Pinpoint the cell where the given text exists, returning its [x, y] midpoint coordinate. 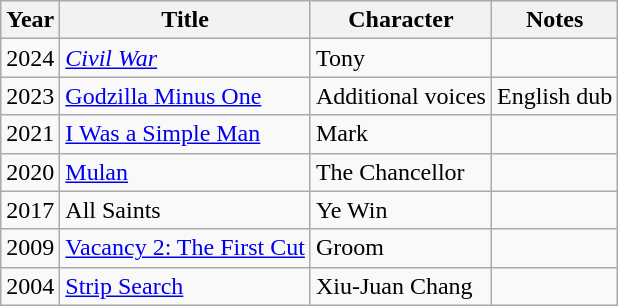
2021 [30, 134]
2017 [30, 210]
Year [30, 20]
Groom [400, 248]
Xiu-Juan Chang [400, 286]
2024 [30, 58]
Title [186, 20]
Ye Win [400, 210]
Character [400, 20]
2004 [30, 286]
English dub [554, 96]
Tony [400, 58]
2023 [30, 96]
Mulan [186, 172]
All Saints [186, 210]
Civil War [186, 58]
Strip Search [186, 286]
Additional voices [400, 96]
Godzilla Minus One [186, 96]
Mark [400, 134]
Vacancy 2: The First Cut [186, 248]
The Chancellor [400, 172]
2020 [30, 172]
Notes [554, 20]
2009 [30, 248]
I Was a Simple Man [186, 134]
